Determine the [x, y] coordinate at the center of the cell enclosing the given text.  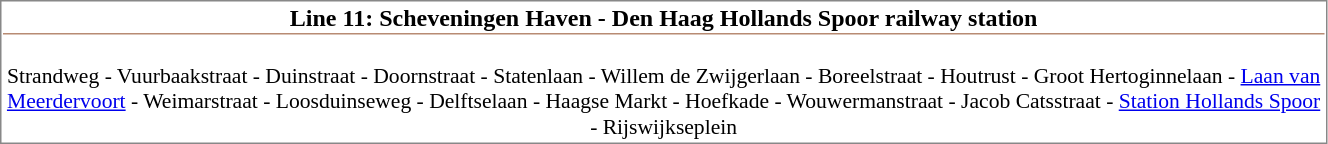
Line 11: Scheveningen Haven - Den Haag Hollands Spoor railway station [664, 19]
